Pinpoint the cell where the given text exists, returning its (x, y) midpoint coordinate. 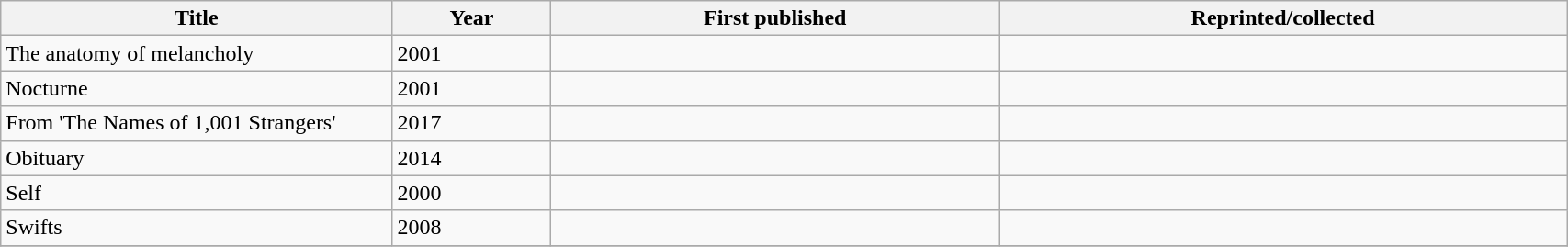
Obituary (197, 158)
Reprinted/collected (1283, 18)
2008 (472, 228)
From 'The Names of 1,001 Strangers' (197, 123)
Nocturne (197, 88)
Title (197, 18)
Swifts (197, 228)
2000 (472, 193)
First published (775, 18)
Self (197, 193)
2017 (472, 123)
The anatomy of melancholy (197, 53)
2014 (472, 158)
Year (472, 18)
